Capture the cell that displays the provided text and extract its [x, y] central coordinate. 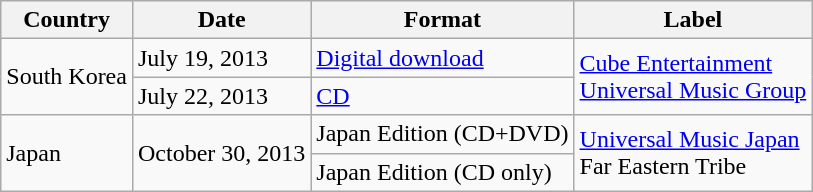
Cube EntertainmentUniversal Music Group [693, 77]
July 19, 2013 [221, 58]
Japan Edition (CD only) [442, 172]
October 30, 2013 [221, 153]
Japan Edition (CD+DVD) [442, 134]
July 22, 2013 [221, 96]
CD [442, 96]
Format [442, 20]
Date [221, 20]
Label [693, 20]
South Korea [67, 77]
Universal Music JapanFar Eastern Tribe [693, 153]
Japan [67, 153]
Digital download [442, 58]
Country [67, 20]
